From the cell containing the given text, extract its center point as (x, y) coordinate. 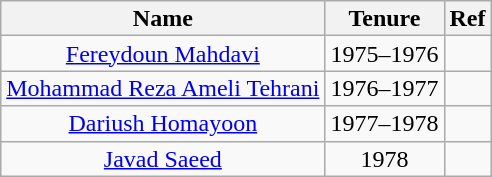
Tenure (384, 18)
1978 (384, 158)
1976–1977 (384, 88)
Javad Saeed (163, 158)
Mohammad Reza Ameli Tehrani (163, 88)
Ref (468, 18)
Dariush Homayoon (163, 124)
1975–1976 (384, 54)
Fereydoun Mahdavi (163, 54)
Name (163, 18)
1977–1978 (384, 124)
